Scan for the cell matching the given text and deliver its [x, y] coordinate at center. 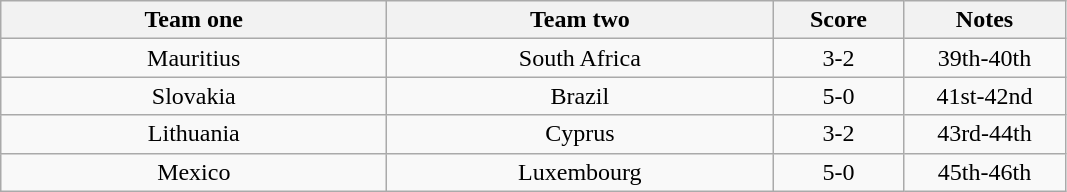
45th-46th [984, 172]
Score [838, 20]
Mexico [194, 172]
43rd-44th [984, 134]
39th-40th [984, 58]
South Africa [580, 58]
Lithuania [194, 134]
Team one [194, 20]
Luxembourg [580, 172]
41st-42nd [984, 96]
Team two [580, 20]
Notes [984, 20]
Cyprus [580, 134]
Mauritius [194, 58]
Brazil [580, 96]
Slovakia [194, 96]
